Identify which cell holds the provided text, then report its (x, y) central coordinate. 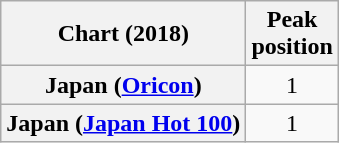
Chart (2018) (124, 34)
Japan (Japan Hot 100) (124, 123)
Japan (Oricon) (124, 85)
Peakposition (292, 34)
